From the cell containing the given text, extract its center point as (x, y) coordinate. 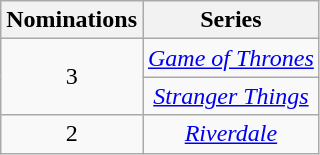
Series (230, 20)
Riverdale (230, 134)
3 (72, 77)
2 (72, 134)
Game of Thrones (230, 58)
Nominations (72, 20)
Stranger Things (230, 96)
